For the text-containing cell, return its midpoint in (X, Y) coordinate format. 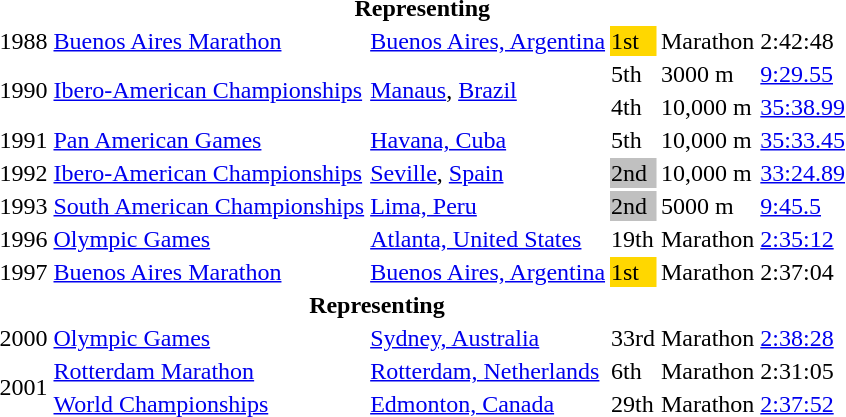
5000 m (708, 206)
19th (634, 239)
Sydney, Australia (488, 338)
33rd (634, 338)
Seville, Spain (488, 173)
4th (634, 107)
Lima, Peru (488, 206)
Havana, Cuba (488, 140)
Atlanta, United States (488, 239)
Manaus, Brazil (488, 90)
3000 m (708, 74)
6th (634, 371)
Pan American Games (209, 140)
South American Championships (209, 206)
Rotterdam Marathon (209, 371)
Rotterdam, Netherlands (488, 371)
